Find where the given text appears and provide that cell's center as (x, y) coordinate. 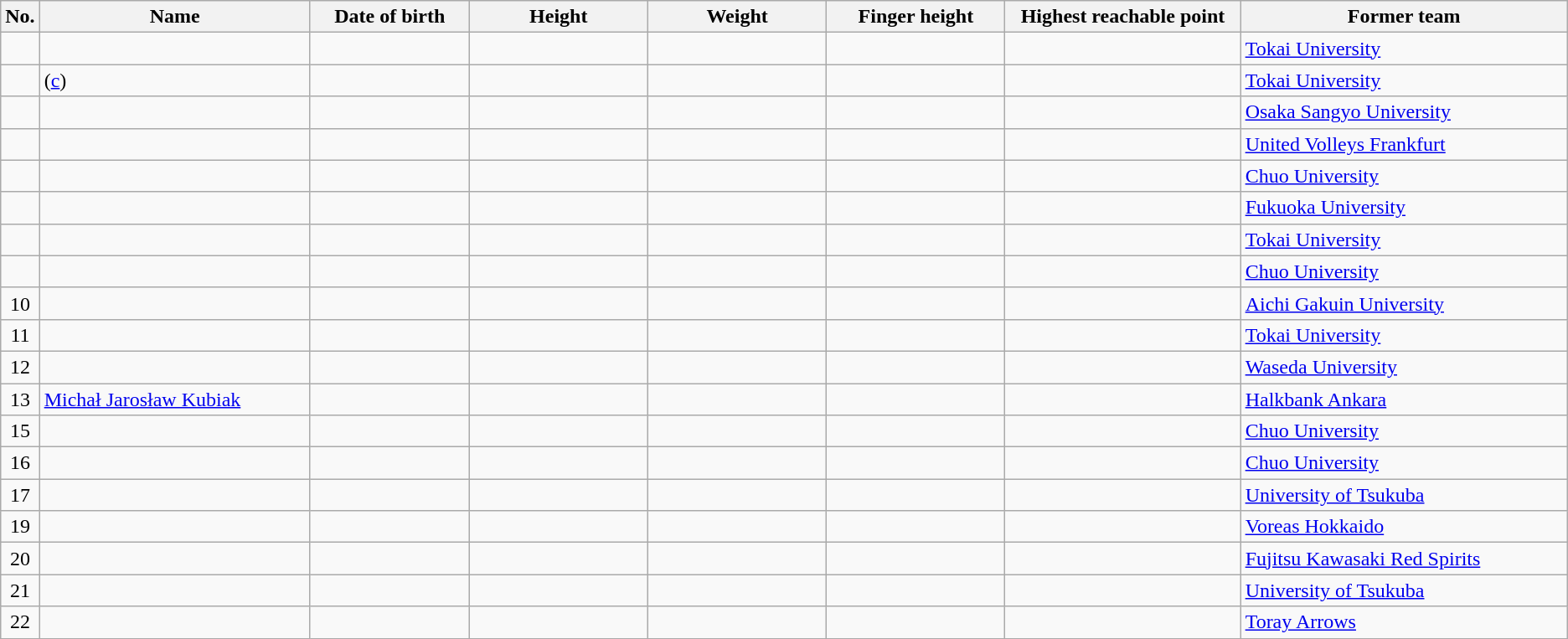
Halkbank Ankara (1404, 399)
Height (558, 17)
20 (20, 559)
Highest reachable point (1122, 17)
11 (20, 335)
Date of birth (389, 17)
Name (174, 17)
15 (20, 431)
Voreas Hokkaido (1404, 527)
Osaka Sangyo University (1404, 112)
(c) (174, 80)
10 (20, 303)
13 (20, 399)
Waseda University (1404, 367)
Fukuoka University (1404, 208)
16 (20, 463)
22 (20, 622)
Toray Arrows (1404, 622)
Michał Jarosław Kubiak (174, 399)
Former team (1404, 17)
Finger height (916, 17)
Fujitsu Kawasaki Red Spirits (1404, 559)
17 (20, 495)
Aichi Gakuin University (1404, 303)
Weight (737, 17)
12 (20, 367)
No. (20, 17)
United Volleys Frankfurt (1404, 144)
21 (20, 590)
19 (20, 527)
